Detect which cell encompasses the target text, then output its (X, Y) center coordinate. 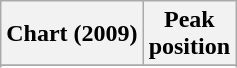
Chart (2009) (72, 34)
Peakposition (189, 34)
